Find where the given text appears and provide that cell's center as [X, Y] coordinate. 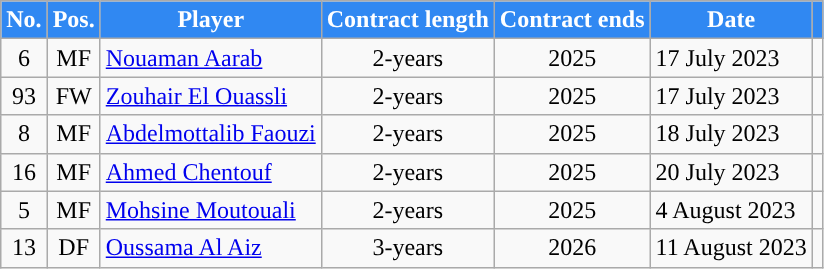
Mohsine Moutouali [210, 210]
Abdelmottalib Faouzi [210, 134]
5 [24, 210]
Contract ends [572, 20]
20 July 2023 [731, 172]
Zouhair El Ouassli [210, 96]
Contract length [408, 20]
16 [24, 172]
18 July 2023 [731, 134]
Nouaman Aarab [210, 58]
Date [731, 20]
6 [24, 58]
DF [74, 248]
13 [24, 248]
8 [24, 134]
4 August 2023 [731, 210]
FW [74, 96]
3-years [408, 248]
11 August 2023 [731, 248]
Pos. [74, 20]
Oussama Al Aiz [210, 248]
Player [210, 20]
93 [24, 96]
No. [24, 20]
2026 [572, 248]
Ahmed Chentouf [210, 172]
